Scan for the cell matching the given text and deliver its (X, Y) coordinate at center. 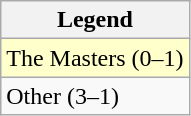
Legend (95, 20)
The Masters (0–1) (95, 58)
Other (3–1) (95, 96)
